Return the (X, Y) coordinate for the center point of the cell that contains the specified text.  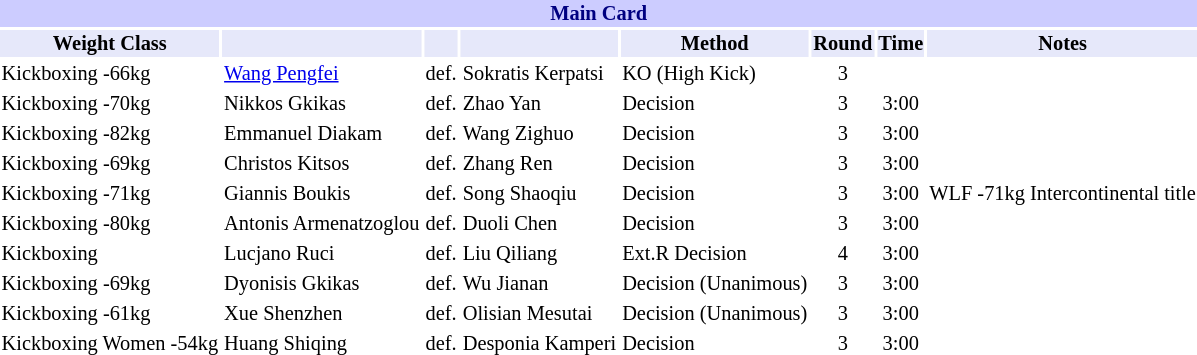
Kickboxing -71kg (110, 194)
Wang Pengfei (322, 74)
Round (843, 44)
Olisian Mesutai (539, 314)
Christos Kitsos (322, 164)
Antonis Armenatzoglou (322, 224)
Nikkos Gkikas (322, 104)
Kickboxing (110, 254)
Lucjano Ruci (322, 254)
Ext.R Decision (715, 254)
Duoli Chen (539, 224)
Xue Shenzhen (322, 314)
Song Shaoqiu (539, 194)
Sokratis Kerpatsi (539, 74)
Dyonisis Gkikas (322, 284)
Zhang Ren (539, 164)
Zhao Yan (539, 104)
Wu Jianan (539, 284)
Wang Zighuo (539, 134)
Kickboxing -66kg (110, 74)
Weight Class (110, 44)
Main Card (598, 14)
Method (715, 44)
4 (843, 254)
Kickboxing -61kg (110, 314)
Giannis Boukis (322, 194)
Kickboxing -70kg (110, 104)
Liu Qiliang (539, 254)
Kickboxing -82kg (110, 134)
Kickboxing -80kg (110, 224)
Time (901, 44)
Emmanuel Diakam (322, 134)
KO (High Kick) (715, 74)
